Scan for the cell matching the given text and deliver its (X, Y) coordinate at center. 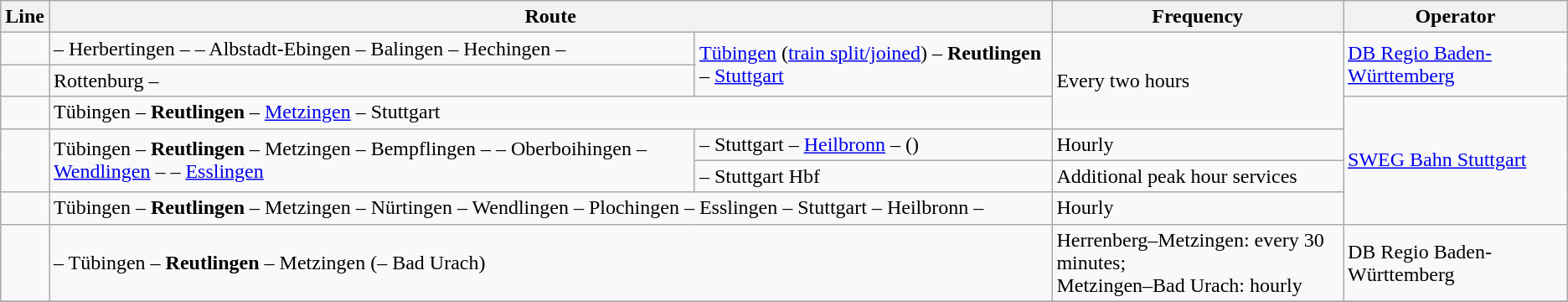
SWEG Bahn Stuttgart (1456, 160)
Route (549, 17)
Tübingen – Reutlingen – Metzingen – Nürtingen – Wendlingen – Plochingen – Esslingen – Stuttgart – Heilbronn – (549, 208)
Rottenburg – (372, 81)
Every two hours (1198, 81)
Herrenberg–Metzingen: every 30 minutes;Metzingen–Bad Urach: hourly (1198, 263)
– Stuttgart – Heilbronn – () (873, 144)
Additional peak hour services (1198, 176)
– Stuttgart Hbf (873, 176)
– Herbertingen – – Albstadt-Ebingen – Balingen – Hechingen – (372, 49)
Tübingen – Reutlingen – Metzingen – Bempflingen – – Oberboihingen – Wendlingen – – Esslingen (372, 160)
Frequency (1198, 17)
Tübingen (train split/joined) – Reutlingen – Stuttgart (873, 65)
– Tübingen – Reutlingen – Metzingen (– Bad Urach) (549, 263)
Line (25, 17)
Operator (1456, 17)
Tübingen – Reutlingen – Metzingen – Stuttgart (549, 112)
